Identify which cell holds the provided text, then report its [x, y] central coordinate. 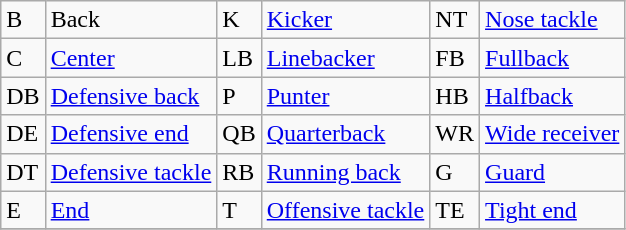
T [239, 210]
C [23, 58]
Fullback [552, 58]
Tight end [552, 210]
Defensive back [131, 96]
Quarterback [346, 134]
Punter [346, 96]
E [23, 210]
B [23, 20]
Running back [346, 172]
Defensive tackle [131, 172]
K [239, 20]
Wide receiver [552, 134]
Halfback [552, 96]
End [131, 210]
DE [23, 134]
RB [239, 172]
Linebacker [346, 58]
Defensive end [131, 134]
Nose tackle [552, 20]
Kicker [346, 20]
TE [455, 210]
HB [455, 96]
WR [455, 134]
LB [239, 58]
P [239, 96]
G [455, 172]
NT [455, 20]
DB [23, 96]
Offensive tackle [346, 210]
FB [455, 58]
Back [131, 20]
DT [23, 172]
Center [131, 58]
Guard [552, 172]
QB [239, 134]
